Extract the (x, y) coordinate from the center of the cell holding the provided text.  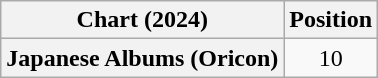
10 (331, 58)
Position (331, 20)
Chart (2024) (142, 20)
Japanese Albums (Oricon) (142, 58)
